Identify which cell holds the provided text, then report its (X, Y) central coordinate. 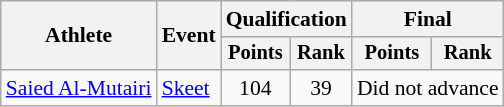
Event (189, 36)
104 (256, 88)
Athlete (79, 36)
39 (321, 88)
Did not advance (428, 88)
Qualification (286, 19)
Final (428, 19)
Skeet (189, 88)
Saied Al-Mutairi (79, 88)
